Detect which cell encompasses the target text, then output its (X, Y) center coordinate. 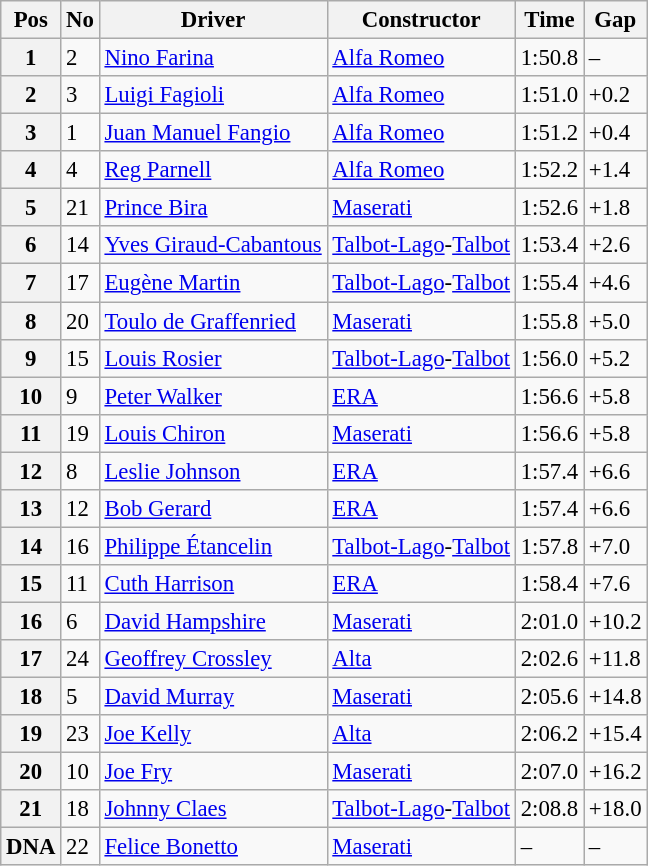
Eugène Martin (213, 283)
David Hampshire (213, 621)
1:53.4 (549, 245)
2:02.6 (549, 659)
1:56.0 (549, 358)
Pos (31, 20)
+0.2 (616, 95)
+14.8 (616, 697)
+7.6 (616, 584)
+1.4 (616, 170)
Prince Bira (213, 208)
22 (80, 847)
1:52.6 (549, 208)
Louis Chiron (213, 433)
1:57.8 (549, 546)
+15.4 (616, 734)
7 (31, 283)
+0.4 (616, 133)
Geoffrey Crossley (213, 659)
Nino Farina (213, 58)
1:52.2 (549, 170)
Felice Bonetto (213, 847)
Philippe Étancelin (213, 546)
Constructor (421, 20)
Luigi Fagioli (213, 95)
1:58.4 (549, 584)
+16.2 (616, 772)
1:55.4 (549, 283)
Bob Gerard (213, 509)
Juan Manuel Fangio (213, 133)
2:01.0 (549, 621)
2:08.8 (549, 809)
Peter Walker (213, 396)
23 (80, 734)
2:07.0 (549, 772)
24 (80, 659)
No (80, 20)
Joe Fry (213, 772)
Johnny Claes (213, 809)
2:05.6 (549, 697)
Gap (616, 20)
Joe Kelly (213, 734)
Leslie Johnson (213, 471)
Reg Parnell (213, 170)
+10.2 (616, 621)
1:55.8 (549, 321)
2:06.2 (549, 734)
Yves Giraud-Cabantous (213, 245)
+11.8 (616, 659)
+5.2 (616, 358)
Driver (213, 20)
+7.0 (616, 546)
+2.6 (616, 245)
1:50.8 (549, 58)
DNA (31, 847)
+4.6 (616, 283)
1:51.2 (549, 133)
+5.0 (616, 321)
Toulo de Graffenried (213, 321)
Time (549, 20)
+18.0 (616, 809)
13 (31, 509)
Cuth Harrison (213, 584)
1:51.0 (549, 95)
Louis Rosier (213, 358)
+1.8 (616, 208)
David Murray (213, 697)
